From the cell containing the given text, extract its center point as (X, Y) coordinate. 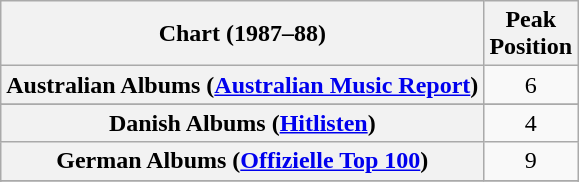
6 (531, 85)
4 (531, 123)
PeakPosition (531, 34)
Chart (1987–88) (242, 34)
9 (531, 161)
Australian Albums (Australian Music Report) (242, 85)
Danish Albums (Hitlisten) (242, 123)
German Albums (Offizielle Top 100) (242, 161)
